Find where the given text appears and provide that cell's center as (X, Y) coordinate. 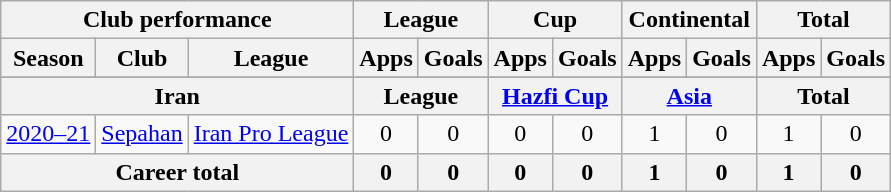
Asia (689, 96)
Sepahan (142, 134)
Club (142, 58)
Season (48, 58)
Career total (178, 172)
Club performance (178, 20)
Iran Pro League (271, 134)
Continental (689, 20)
Cup (555, 20)
Iran (178, 96)
2020–21 (48, 134)
Hazfi Cup (555, 96)
